Return (X, Y) of the center of cell containing provided text 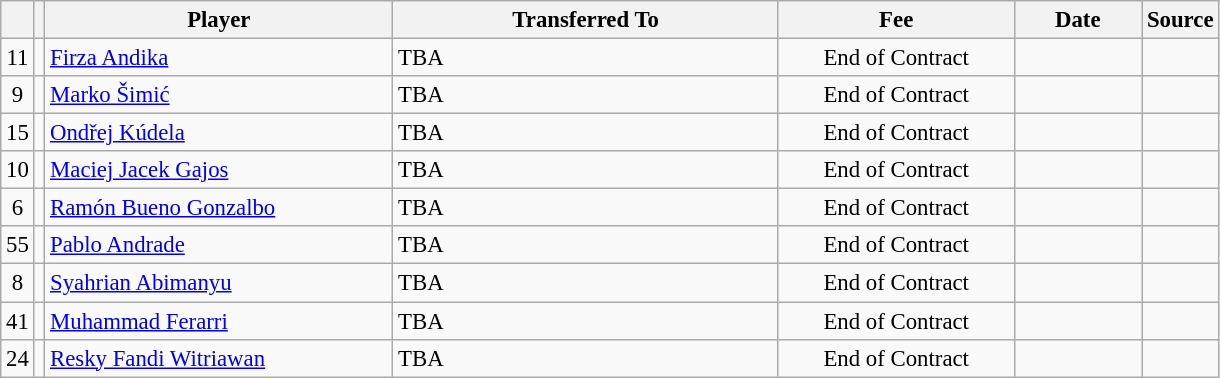
8 (18, 283)
Muhammad Ferarri (219, 321)
15 (18, 133)
Maciej Jacek Gajos (219, 170)
55 (18, 245)
11 (18, 58)
Transferred To (586, 20)
Marko Šimić (219, 95)
Player (219, 20)
Source (1180, 20)
Date (1078, 20)
24 (18, 358)
Pablo Andrade (219, 245)
Resky Fandi Witriawan (219, 358)
Ondřej Kúdela (219, 133)
6 (18, 208)
Syahrian Abimanyu (219, 283)
Firza Andika (219, 58)
41 (18, 321)
10 (18, 170)
9 (18, 95)
Ramón Bueno Gonzalbo (219, 208)
Fee (896, 20)
